Determine the (X, Y) coordinate at the center of the cell enclosing the given text.  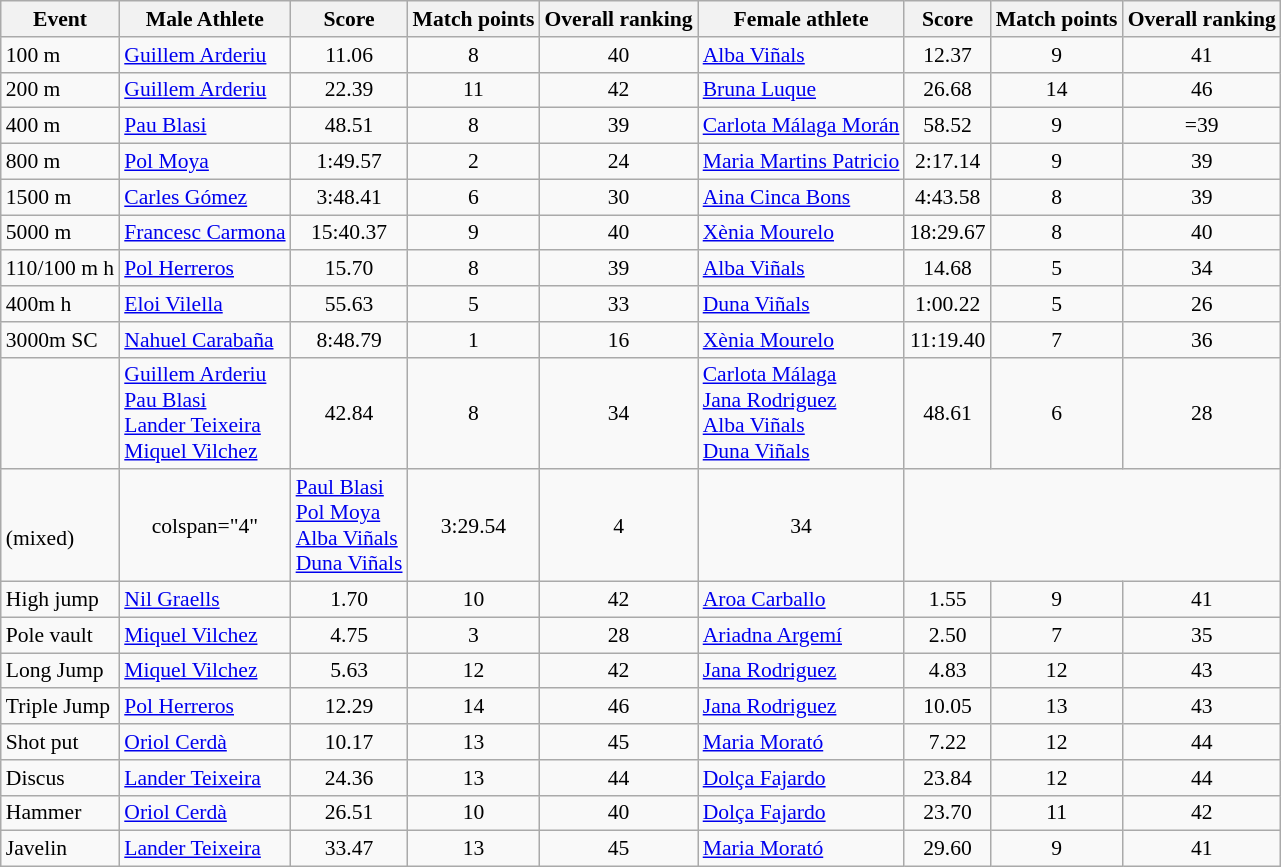
1:49.57 (350, 162)
1 (474, 340)
22.39 (350, 90)
5000 m (60, 233)
7.22 (947, 742)
8:48.79 (350, 340)
(mixed) (60, 526)
Maria Martins Patricio (802, 162)
3:29.54 (474, 526)
200 m (60, 90)
110/100 m h (60, 269)
14.68 (947, 269)
Carlota Málaga Morán (802, 126)
Bruna Luque (802, 90)
4 (618, 526)
42.84 (350, 413)
33.47 (350, 849)
2 (474, 162)
4.83 (947, 671)
24.36 (350, 778)
2.50 (947, 635)
=39 (1202, 126)
4.75 (350, 635)
12.29 (350, 707)
1:00.22 (947, 304)
400m h (60, 304)
29.60 (947, 849)
400 m (60, 126)
Hammer (60, 813)
Carles Gómez (204, 197)
Female athlete (802, 19)
Nil Graells (204, 600)
24 (618, 162)
Nahuel Carabaña (204, 340)
colspan="4" (204, 526)
Guillem ArderiuPau BlasiLander TeixeiraMiquel Vilchez (204, 413)
3000m SC (60, 340)
11.06 (350, 55)
Duna Viñals (802, 304)
10.05 (947, 707)
Aroa Carballo (802, 600)
3 (474, 635)
48.51 (350, 126)
Pole vault (60, 635)
2:17.14 (947, 162)
26 (1202, 304)
35 (1202, 635)
1500 m (60, 197)
1.55 (947, 600)
High jump (60, 600)
Discus (60, 778)
48.61 (947, 413)
15:40.37 (350, 233)
Ariadna Argemí (802, 635)
26.51 (350, 813)
Francesc Carmona (204, 233)
10.17 (350, 742)
100 m (60, 55)
800 m (60, 162)
4:43.58 (947, 197)
1.70 (350, 600)
12.37 (947, 55)
18:29.67 (947, 233)
16 (618, 340)
33 (618, 304)
Aina Cinca Bons (802, 197)
Pau Blasi (204, 126)
30 (618, 197)
23.70 (947, 813)
5.63 (350, 671)
Eloi Vilella (204, 304)
23.84 (947, 778)
Shot put (60, 742)
36 (1202, 340)
Pol Moya (204, 162)
15.70 (350, 269)
Event (60, 19)
26.68 (947, 90)
Javelin (60, 849)
Carlota MálagaJana RodriguezAlba ViñalsDuna Viñals (802, 413)
58.52 (947, 126)
55.63 (350, 304)
Long Jump (60, 671)
Triple Jump (60, 707)
3:48.41 (350, 197)
Male Athlete (204, 19)
11:19.40 (947, 340)
Paul BlasiPol MoyaAlba ViñalsDuna Viñals (350, 526)
